Detect which cell encompasses the target text, then output its [x, y] center coordinate. 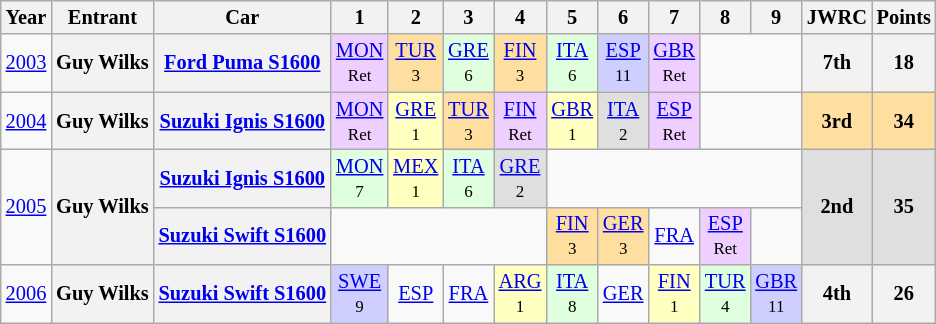
MON7 [360, 178]
ITA8 [572, 294]
GRE6 [468, 63]
ITA2 [623, 121]
ARG1 [520, 294]
Ford Puma S1600 [242, 63]
8 [725, 17]
GRE2 [520, 178]
FIN1 [674, 294]
ESP11 [623, 63]
Year [26, 17]
7 [674, 17]
GBR11 [776, 294]
2 [416, 17]
4 [520, 17]
6 [623, 17]
Car [242, 17]
GRE1 [416, 121]
JWRC [837, 17]
9 [776, 17]
TUR4 [725, 294]
5 [572, 17]
GBRRet [674, 63]
Points [904, 17]
ESP [416, 294]
SWE9 [360, 294]
26 [904, 294]
2nd [837, 206]
4th [837, 294]
2003 [26, 63]
MEX1 [416, 178]
FINRet [520, 121]
18 [904, 63]
35 [904, 206]
Entrant [102, 17]
2004 [26, 121]
2006 [26, 294]
GER [623, 294]
1 [360, 17]
3 [468, 17]
34 [904, 121]
7th [837, 63]
GER3 [623, 236]
GBR1 [572, 121]
2005 [26, 206]
3rd [837, 121]
